Pinpoint the cell where the given text exists, returning its [x, y] midpoint coordinate. 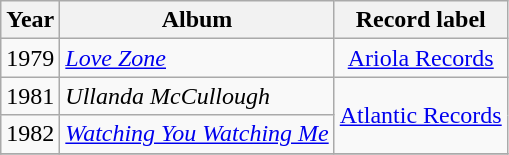
1981 [30, 96]
Album [197, 20]
Ariola Records [420, 58]
Record label [420, 20]
1979 [30, 58]
Watching You Watching Me [197, 134]
1982 [30, 134]
Atlantic Records [420, 115]
Ullanda McCullough [197, 96]
Love Zone [197, 58]
Year [30, 20]
